Detect which cell encompasses the target text, then output its [x, y] center coordinate. 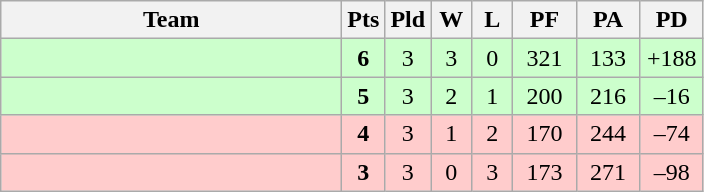
Team [172, 20]
173 [545, 172]
PA [608, 20]
–74 [672, 134]
216 [608, 96]
L [492, 20]
Pld [408, 20]
4 [364, 134]
+188 [672, 58]
170 [545, 134]
–98 [672, 172]
5 [364, 96]
200 [545, 96]
321 [545, 58]
6 [364, 58]
W [452, 20]
244 [608, 134]
–16 [672, 96]
133 [608, 58]
Pts [364, 20]
271 [608, 172]
PF [545, 20]
PD [672, 20]
